Determine the (X, Y) coordinate at the center of the cell enclosing the given text.  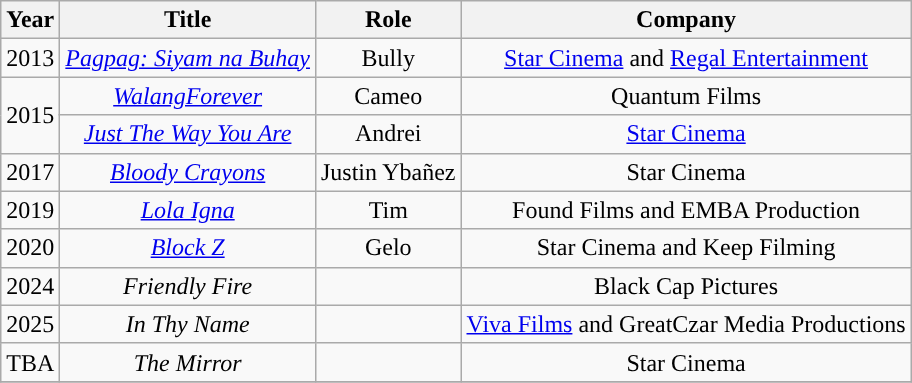
Star Cinema and Keep Filming (686, 248)
Quantum Films (686, 96)
Company (686, 20)
Andrei (388, 134)
2025 (30, 324)
2024 (30, 286)
Pagpag: Siyam na Buhay (188, 58)
Lola Igna (188, 210)
Block Z (188, 248)
2019 (30, 210)
Cameo (388, 96)
Year (30, 20)
Bully (388, 58)
Bloody Crayons (188, 172)
The Mirror (188, 362)
2017 (30, 172)
Friendly Fire (188, 286)
Viva Films and GreatCzar Media Productions (686, 324)
Title (188, 20)
WalangForever (188, 96)
Star Cinema and Regal Entertainment (686, 58)
2020 (30, 248)
Tim (388, 210)
TBA (30, 362)
Role (388, 20)
Found Films and EMBA Production (686, 210)
Gelo (388, 248)
Black Cap Pictures (686, 286)
2013 (30, 58)
Justin Ybañez (388, 172)
In Thy Name (188, 324)
Just The Way You Are (188, 134)
2015 (30, 115)
